Locate the cell with the specified text and output its [X, Y] center coordinate. 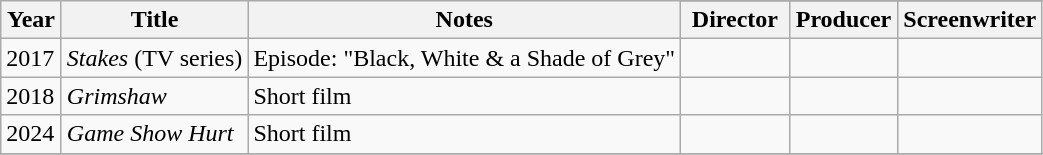
Year [32, 20]
Stakes (TV series) [154, 58]
Notes [464, 20]
Game Show Hurt [154, 134]
Screenwriter [970, 20]
Director [736, 20]
Episode: "Black, White & a Shade of Grey" [464, 58]
2018 [32, 96]
Grimshaw [154, 96]
2017 [32, 58]
2024 [32, 134]
Title [154, 20]
Producer [844, 20]
